Capture the cell that displays the provided text and extract its (x, y) central coordinate. 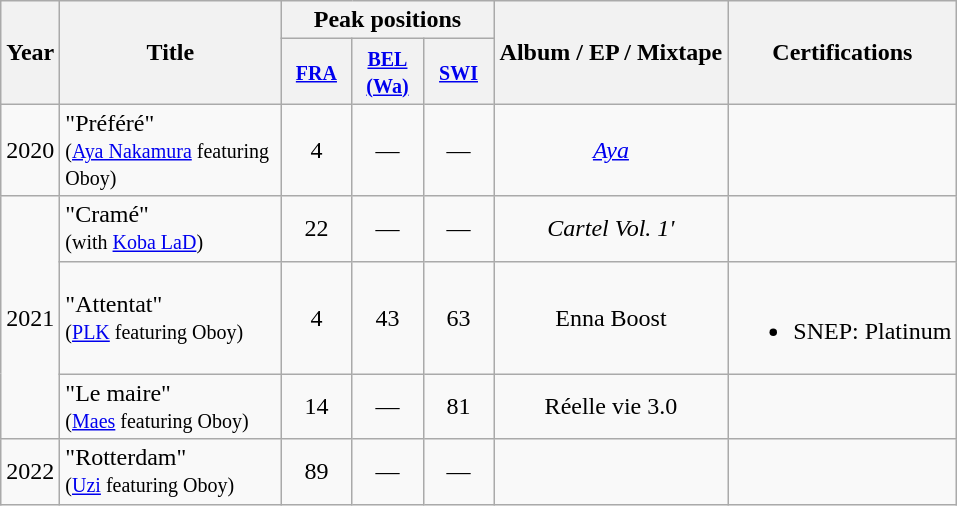
"Préféré"(Aya Nakamura featuring Oboy) (170, 150)
"Cramé"(with Koba LaD) (170, 228)
81 (458, 406)
SNEP: Platinum (842, 318)
BEL(Wa) (388, 72)
"Le maire"(Maes featuring Oboy) (170, 406)
Réelle vie 3.0 (611, 406)
Enna Boost (611, 318)
FRA (316, 72)
2021 (30, 318)
"Rotterdam"(Uzi featuring Oboy) (170, 472)
Aya (611, 150)
Year (30, 52)
"Attentat"(PLK featuring Oboy) (170, 318)
Title (170, 52)
Certifications (842, 52)
43 (388, 318)
Album / EP / Mixtape (611, 52)
Peak positions (388, 20)
22 (316, 228)
14 (316, 406)
SWI (458, 72)
2022 (30, 472)
Cartel Vol. 1' (611, 228)
89 (316, 472)
63 (458, 318)
2020 (30, 150)
